Capture the cell that displays the provided text and extract its [X, Y] central coordinate. 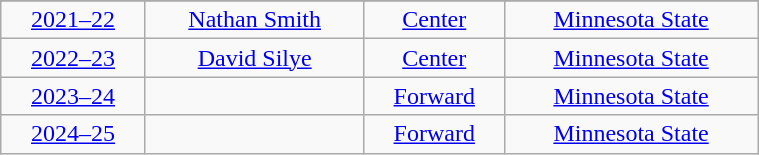
2022–23 [74, 58]
2023–24 [74, 96]
David Silye [254, 58]
2021–22 [74, 20]
2024–25 [74, 134]
Nathan Smith [254, 20]
